Pinpoint the cell where the given text exists, returning its [x, y] midpoint coordinate. 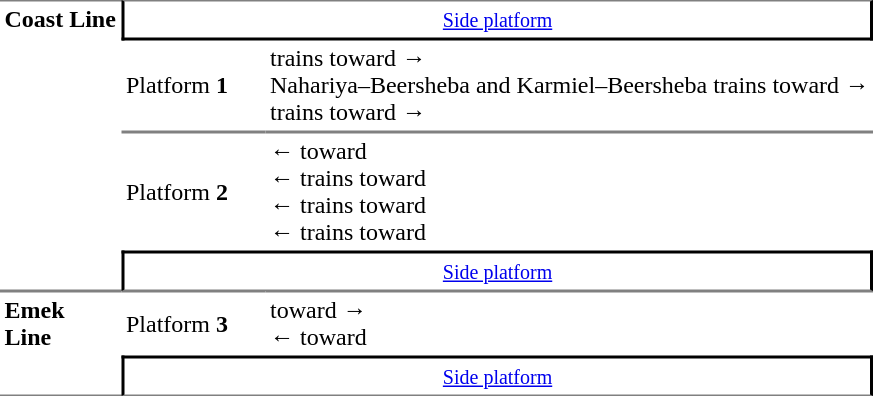
Platform 1 [194, 86]
Coast Line [61, 146]
Emek Line [61, 344]
Platform 3 [194, 323]
Platform 2 [194, 191]
